Return [X, Y] of the center of cell containing provided text 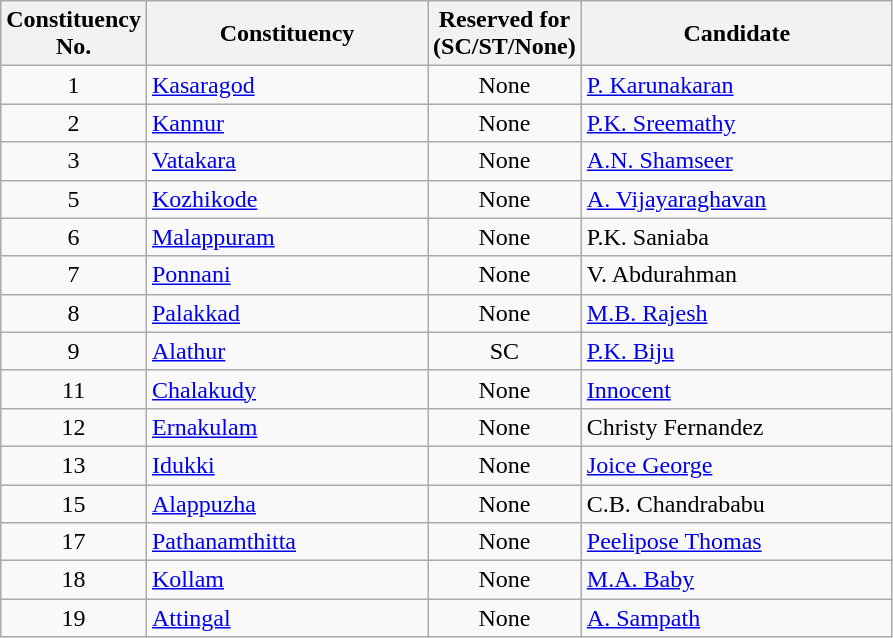
M.B. Rajesh [736, 313]
Attingal [286, 618]
Constituency No. [74, 34]
15 [74, 503]
5 [74, 199]
Chalakudy [286, 389]
Joice George [736, 465]
P.K. Biju [736, 351]
P. Karunakaran [736, 85]
Peelipose Thomas [736, 542]
Kollam [286, 580]
Malappuram [286, 237]
Kozhikode [286, 199]
11 [74, 389]
A. Sampath [736, 618]
19 [74, 618]
2 [74, 123]
A. Vijayaraghavan [736, 199]
7 [74, 275]
8 [74, 313]
12 [74, 427]
Ernakulam [286, 427]
Innocent [736, 389]
9 [74, 351]
Vatakara [286, 161]
Kannur [286, 123]
18 [74, 580]
Idukki [286, 465]
6 [74, 237]
Candidate [736, 34]
Ponnani [286, 275]
Pathanamthitta [286, 542]
P.K. Saniaba [736, 237]
Christy Fernandez [736, 427]
3 [74, 161]
Reserved for (SC/ST/None) [505, 34]
Palakkad [286, 313]
17 [74, 542]
Alappuzha [286, 503]
Kasaragod [286, 85]
Alathur [286, 351]
V. Abdurahman [736, 275]
Constituency [286, 34]
13 [74, 465]
SC [505, 351]
C.B. Chandrababu [736, 503]
1 [74, 85]
M.A. Baby [736, 580]
A.N. Shamseer [736, 161]
P.K. Sreemathy [736, 123]
